Provide the [x, y] coordinate of the cell's center where the given text is located.  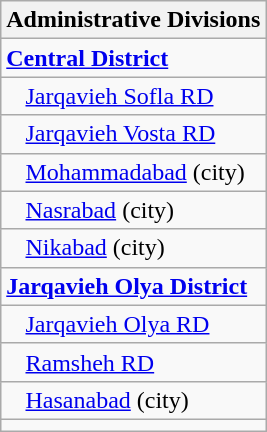
Central District [134, 58]
Hasanabad (city) [134, 400]
Nasrabad (city) [134, 210]
Mohammadabad (city) [134, 172]
Jarqavieh Sofla RD [134, 96]
Administrative Divisions [134, 20]
Jarqavieh Olya RD [134, 324]
Jarqavieh Vosta RD [134, 134]
Ramsheh RD [134, 362]
Nikabad (city) [134, 248]
Jarqavieh Olya District [134, 286]
